Output the [X, Y] coordinate of the center of the cell containing the given text.  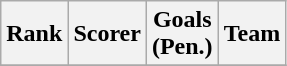
Goals(Pen.) [182, 34]
Scorer [108, 34]
Team [252, 34]
Rank [34, 34]
